Return the [X, Y] coordinate for the center point of the cell that contains the specified text.  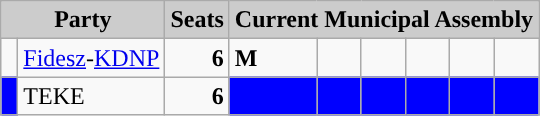
Seats [197, 20]
M [273, 58]
TEKE [92, 96]
Fidesz-KDNP [92, 58]
Party [83, 20]
Current Municipal Assembly [384, 20]
